Extract the (x, y) coordinate from the center of the cell holding the provided text.  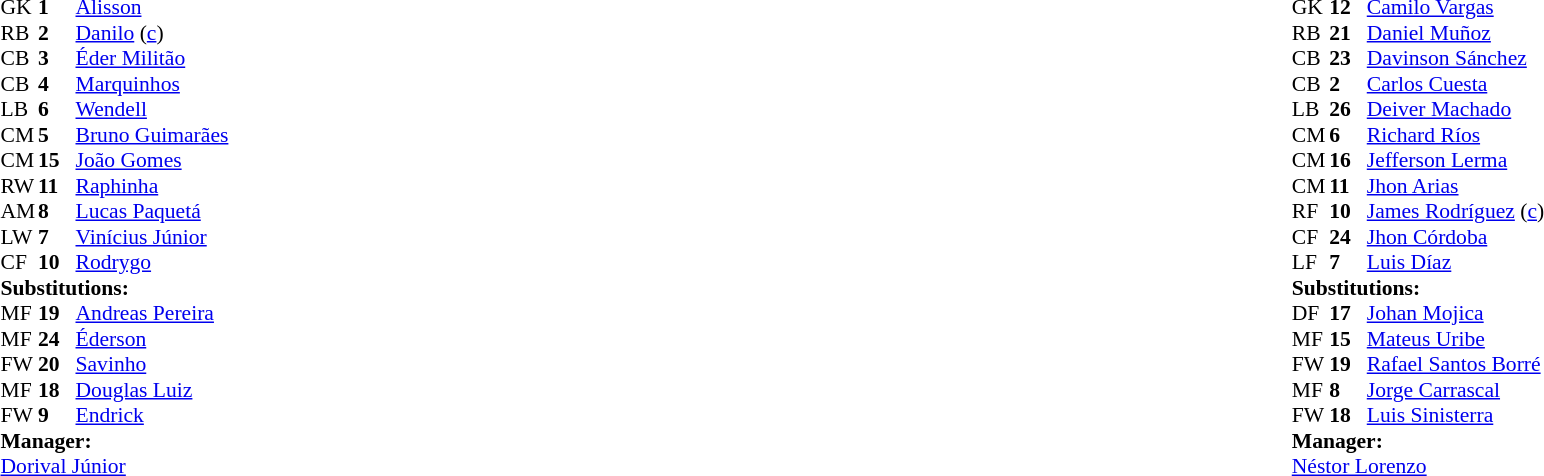
RF (1311, 211)
Vinícius Júnior (152, 237)
Luis Díaz (1456, 263)
26 (1348, 109)
4 (57, 84)
21 (1348, 33)
João Gomes (152, 161)
LW (19, 237)
Marquinhos (152, 84)
Carlos Cuesta (1456, 84)
Daniel Muñoz (1456, 33)
DF (1311, 313)
Jefferson Lerma (1456, 161)
Douglas Luiz (152, 390)
Rodrygo (152, 263)
Jhon Arias (1456, 186)
Mateus Uribe (1456, 339)
3 (57, 59)
Richard Ríos (1456, 135)
9 (57, 415)
Johan Mojica (1456, 313)
Éder Militão (152, 59)
Danilo (c) (152, 33)
Éderson (152, 339)
Wendell (152, 109)
Lucas Paquetá (152, 211)
Raphinha (152, 186)
RW (19, 186)
Savinho (152, 365)
Bruno Guimarães (152, 135)
5 (57, 135)
17 (1348, 313)
16 (1348, 161)
Rafael Santos Borré (1456, 365)
Jorge Carrascal (1456, 390)
Davinson Sánchez (1456, 59)
20 (57, 365)
Deiver Machado (1456, 109)
23 (1348, 59)
AM (19, 211)
Jhon Córdoba (1456, 237)
Luis Sinisterra (1456, 415)
James Rodríguez (c) (1456, 211)
Endrick (152, 415)
Andreas Pereira (152, 313)
LF (1311, 263)
